Detect which cell encompasses the target text, then output its (X, Y) center coordinate. 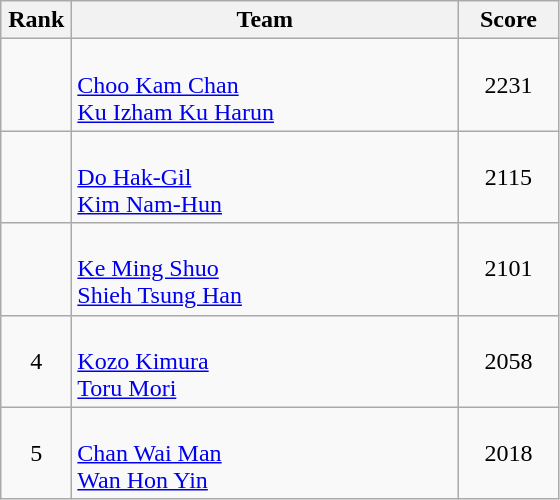
2018 (508, 453)
Kozo KimuraToru Mori (265, 361)
2058 (508, 361)
5 (36, 453)
Team (265, 20)
2231 (508, 85)
4 (36, 361)
2115 (508, 177)
Ke Ming ShuoShieh Tsung Han (265, 269)
Rank (36, 20)
Choo Kam ChanKu Izham Ku Harun (265, 85)
2101 (508, 269)
Score (508, 20)
Do Hak-GilKim Nam-Hun (265, 177)
Chan Wai ManWan Hon Yin (265, 453)
